Output the [x, y] coordinate of the center of the cell containing the given text.  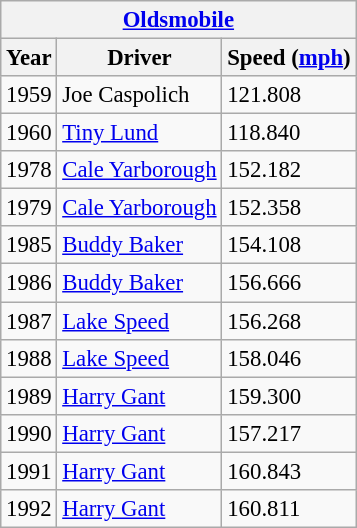
1960 [29, 133]
Driver [140, 58]
1989 [29, 396]
158.046 [289, 358]
1992 [29, 509]
1985 [29, 245]
1987 [29, 321]
Oldsmobile [178, 20]
Year [29, 58]
Joe Caspolich [140, 95]
121.808 [289, 95]
160.843 [289, 471]
160.811 [289, 509]
118.840 [289, 133]
152.182 [289, 170]
152.358 [289, 208]
Tiny Lund [140, 133]
1986 [29, 283]
Speed (mph) [289, 58]
157.217 [289, 433]
159.300 [289, 396]
1979 [29, 208]
154.108 [289, 245]
1988 [29, 358]
1959 [29, 95]
1978 [29, 170]
156.268 [289, 321]
1991 [29, 471]
156.666 [289, 283]
1990 [29, 433]
